Return the (x, y) coordinate for the center point of the cell that contains the specified text.  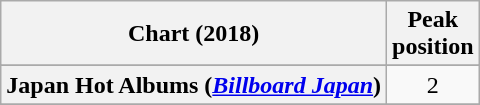
2 (433, 85)
Japan Hot Albums (Billboard Japan) (194, 85)
Chart (2018) (194, 34)
Peakposition (433, 34)
